Find where the given text appears and provide that cell's center as [X, Y] coordinate. 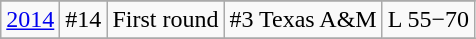
First round [166, 20]
2014 [30, 20]
#14 [84, 20]
L 55−70 [428, 20]
#3 Texas A&M [303, 20]
